For the text-containing cell, return its midpoint in [X, Y] coordinate format. 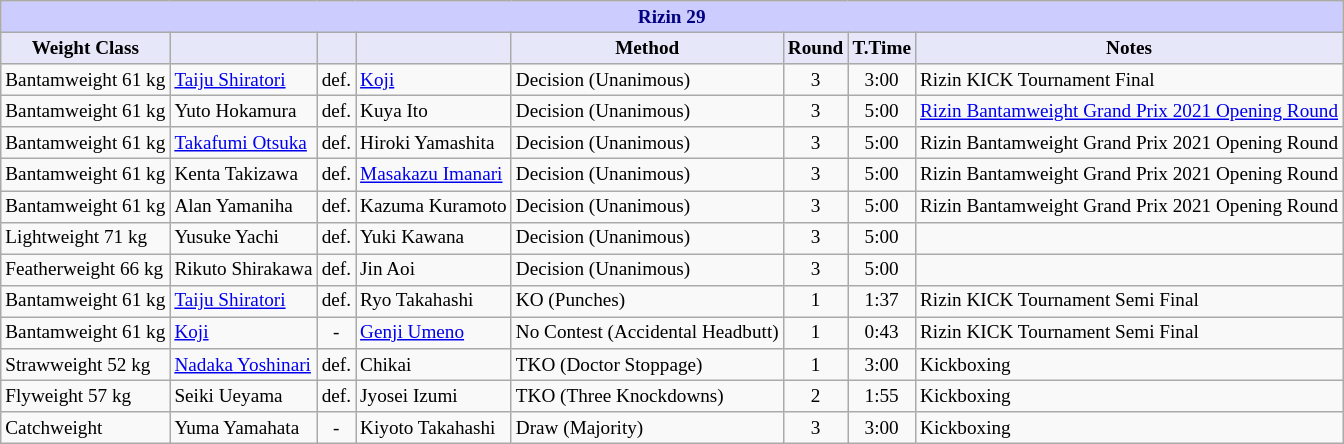
Hiroki Yamashita [434, 143]
TKO (Doctor Stoppage) [647, 365]
Yuto Hokamura [244, 111]
Masakazu Imanari [434, 175]
Kenta Takizawa [244, 175]
Alan Yamaniha [244, 206]
TKO (Three Knockdowns) [647, 396]
T.Time [882, 48]
Jyosei Izumi [434, 396]
Ryo Takahashi [434, 301]
Yuma Yamahata [244, 428]
Catchweight [86, 428]
Flyweight 57 kg [86, 396]
Notes [1128, 48]
Weight Class [86, 48]
Kazuma Kuramoto [434, 206]
Round [816, 48]
Featherweight 66 kg [86, 270]
Chikai [434, 365]
Takafumi Otsuka [244, 143]
Strawweight 52 kg [86, 365]
KO (Punches) [647, 301]
Lightweight 71 kg [86, 238]
Rizin KICK Tournament Final [1128, 80]
Genji Umeno [434, 333]
Yuki Kawana [434, 238]
1:55 [882, 396]
0:43 [882, 333]
Kiyoto Takahashi [434, 428]
1:37 [882, 301]
Rizin 29 [672, 17]
Draw (Majority) [647, 428]
2 [816, 396]
Nadaka Yoshinari [244, 365]
Seiki Ueyama [244, 396]
Jin Aoi [434, 270]
Kuya Ito [434, 111]
No Contest (Accidental Headbutt) [647, 333]
Rikuto Shirakawa [244, 270]
Method [647, 48]
Yusuke Yachi [244, 238]
